Return (X, Y) of the center of cell containing provided text 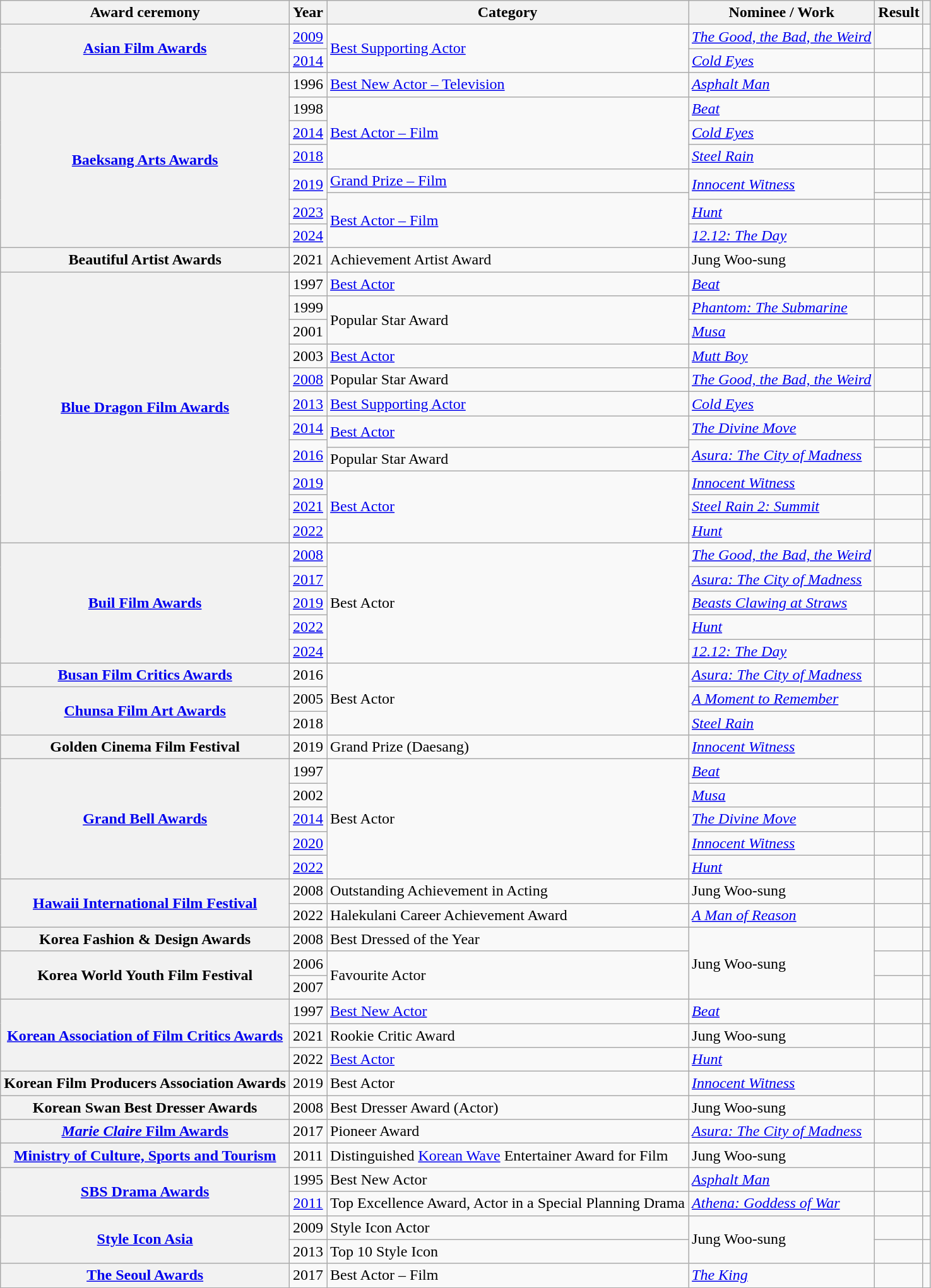
1996 (308, 85)
The Seoul Awards (145, 1275)
Rookie Critic Award (507, 1036)
Achievement Artist Award (507, 259)
Buil Film Awards (145, 603)
2006 (308, 963)
2003 (308, 356)
Blue Dragon Film Awards (145, 407)
Korean Swan Best Dresser Awards (145, 1108)
Best Dresser Award (Actor) (507, 1108)
SBS Drama Awards (145, 1191)
Style Icon Actor (507, 1227)
Korea World Youth Film Festival (145, 975)
1995 (308, 1179)
Baeksang Arts Awards (145, 160)
Beautiful Artist Awards (145, 259)
Korean Film Producers Association Awards (145, 1084)
Beasts Clawing at Straws (781, 603)
Style Icon Asia (145, 1239)
Pioneer Award (507, 1131)
Grand Bell Awards (145, 819)
Mutt Boy (781, 356)
Grand Prize (Daesang) (507, 747)
2005 (308, 699)
Korea Fashion & Design Awards (145, 939)
Result (899, 13)
Grand Prize – Film (507, 180)
A Moment to Remember (781, 699)
1998 (308, 109)
2002 (308, 795)
Best New Actor – Television (507, 85)
2007 (308, 987)
A Man of Reason (781, 915)
Category (507, 13)
Top 10 Style Icon (507, 1251)
Outstanding Achievement in Acting (507, 891)
Nominee / Work (781, 13)
Korean Association of Film Critics Awards (145, 1035)
Hawaii International Film Festival (145, 903)
Phantom: The Submarine (781, 308)
Year (308, 13)
Marie Claire Film Awards (145, 1131)
Award ceremony (145, 13)
2020 (308, 843)
The King (781, 1275)
Halekulani Career Achievement Award (507, 915)
Golden Cinema Film Festival (145, 747)
Busan Film Critics Awards (145, 675)
2001 (308, 332)
Favourite Actor (507, 975)
2023 (308, 211)
Distinguished Korean Wave Entertainer Award for Film (507, 1155)
Steel Rain 2: Summit (781, 507)
Asian Film Awards (145, 49)
Athena: Goddess of War (781, 1203)
Ministry of Culture, Sports and Tourism (145, 1155)
Chunsa Film Art Awards (145, 711)
Best Dressed of the Year (507, 939)
1999 (308, 308)
Top Excellence Award, Actor in a Special Planning Drama (507, 1203)
